For the text-containing cell, return its midpoint in (x, y) coordinate format. 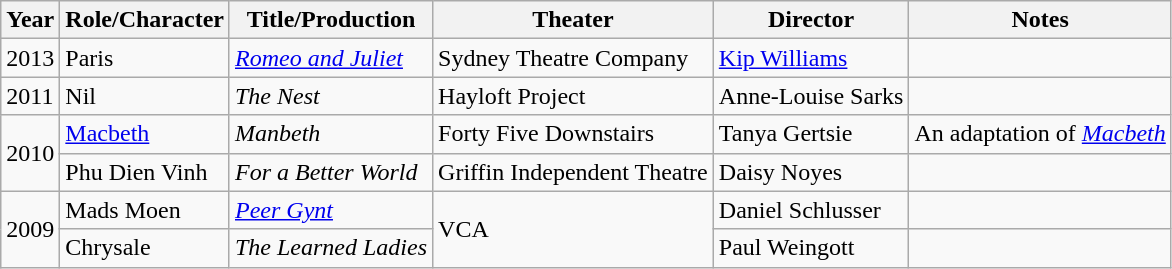
Theater (574, 20)
Notes (1040, 20)
Paris (145, 58)
Nil (145, 96)
An adaptation of Macbeth (1040, 134)
For a Better World (330, 172)
Phu Dien Vinh (145, 172)
Sydney Theatre Company (574, 58)
Role/Character (145, 20)
2009 (30, 229)
Forty Five Downstairs (574, 134)
The Learned Ladies (330, 248)
Manbeth (330, 134)
Year (30, 20)
2013 (30, 58)
Chrysale (145, 248)
Hayloft Project (574, 96)
Mads Moen (145, 210)
Peer Gynt (330, 210)
VCA (574, 229)
Anne-Louise Sarks (811, 96)
Daisy Noyes (811, 172)
Macbeth (145, 134)
Paul Weingott (811, 248)
2011 (30, 96)
Romeo and Juliet (330, 58)
Griffin Independent Theatre (574, 172)
Director (811, 20)
Daniel Schlusser (811, 210)
The Nest (330, 96)
Kip Williams (811, 58)
Title/Production (330, 20)
Tanya Gertsie (811, 134)
2010 (30, 153)
